Find where the given text appears and provide that cell's center as [x, y] coordinate. 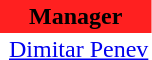
Manager [76, 16]
